Return the [x, y] coordinate for the center point of the cell that contains the specified text.  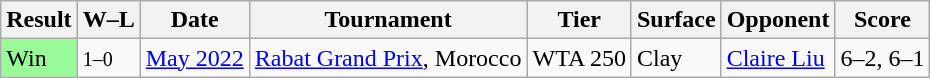
1–0 [108, 58]
Claire Liu [778, 58]
Result [39, 20]
Opponent [778, 20]
Win [39, 58]
Surface [676, 20]
Date [194, 20]
W–L [108, 20]
May 2022 [194, 58]
Clay [676, 58]
Tier [579, 20]
Score [882, 20]
Tournament [388, 20]
WTA 250 [579, 58]
Rabat Grand Prix, Morocco [388, 58]
6–2, 6–1 [882, 58]
